Provide the [X, Y] coordinate of the cell's center where the given text is located.  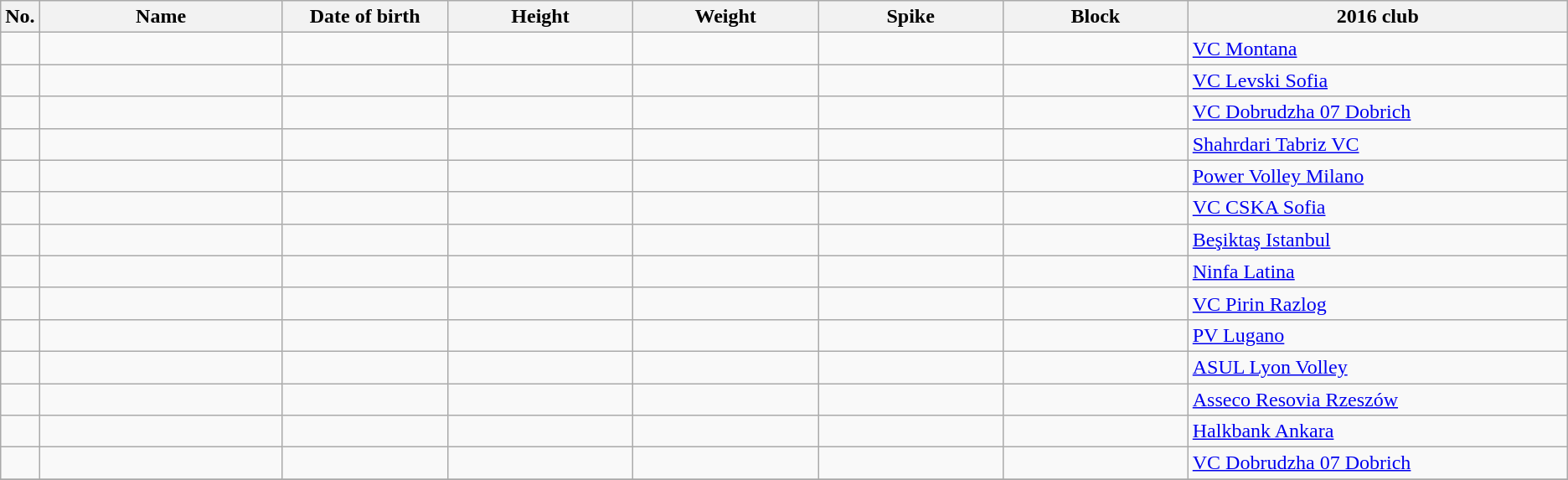
Asseco Resovia Rzeszów [1377, 400]
VC Pirin Razlog [1377, 303]
Block [1096, 17]
Height [539, 17]
PV Lugano [1377, 335]
2016 club [1377, 17]
VC Levski Sofia [1377, 80]
Ninfa Latina [1377, 271]
Date of birth [365, 17]
Beşiktaş Istanbul [1377, 240]
No. [20, 17]
Weight [725, 17]
Power Volley Milano [1377, 176]
VC Montana [1377, 49]
VC CSKA Sofia [1377, 208]
Halkbank Ankara [1377, 431]
ASUL Lyon Volley [1377, 367]
Spike [911, 17]
Name [161, 17]
Shahrdari Tabriz VC [1377, 144]
